Scan for the cell matching the given text and deliver its [x, y] coordinate at center. 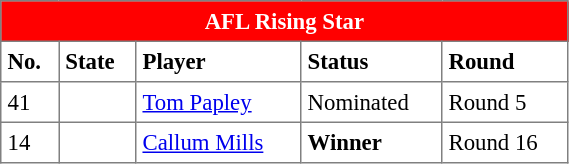
Tom Papley [218, 102]
Nominated [372, 102]
Round [505, 61]
Player [218, 61]
Callum Mills [218, 142]
Winner [372, 142]
Round 16 [505, 142]
AFL Rising Star [284, 21]
Round 5 [505, 102]
No. [30, 61]
14 [30, 142]
41 [30, 102]
State [98, 61]
Status [372, 61]
